Provide the [x, y] coordinate of the cell's center where the given text is located.  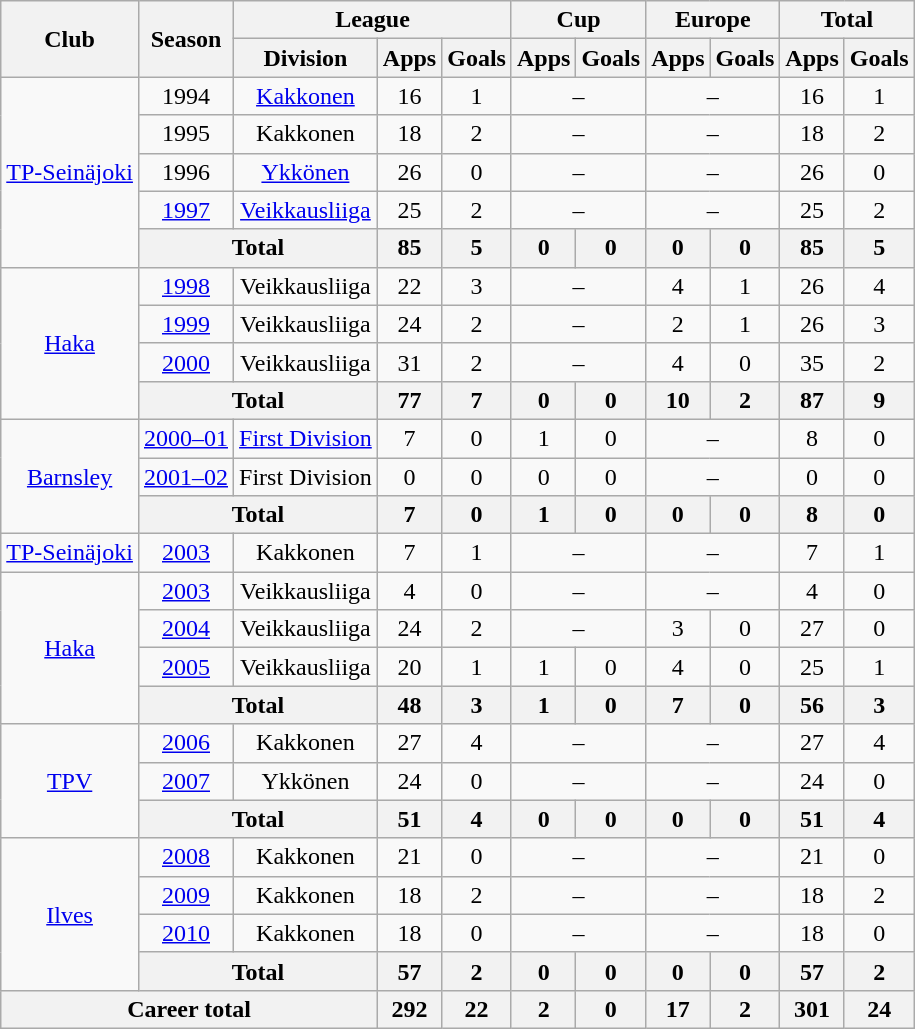
87 [812, 400]
Barnsley [70, 476]
Career total [190, 1009]
48 [409, 705]
77 [409, 400]
2005 [186, 667]
Club [70, 39]
9 [879, 400]
20 [409, 667]
2008 [186, 857]
2007 [186, 781]
10 [678, 400]
2010 [186, 933]
301 [812, 1009]
17 [678, 1009]
Division [306, 58]
2001–02 [186, 477]
1996 [186, 172]
1998 [186, 286]
1999 [186, 324]
League [373, 20]
35 [812, 362]
31 [409, 362]
56 [812, 705]
Ilves [70, 914]
1995 [186, 134]
2000 [186, 362]
2006 [186, 743]
2004 [186, 629]
Season [186, 39]
2009 [186, 895]
2000–01 [186, 438]
1994 [186, 96]
Cup [578, 20]
1997 [186, 210]
TPV [70, 781]
Europe [713, 20]
292 [409, 1009]
